From the cell containing the given text, extract its center point as (X, Y) coordinate. 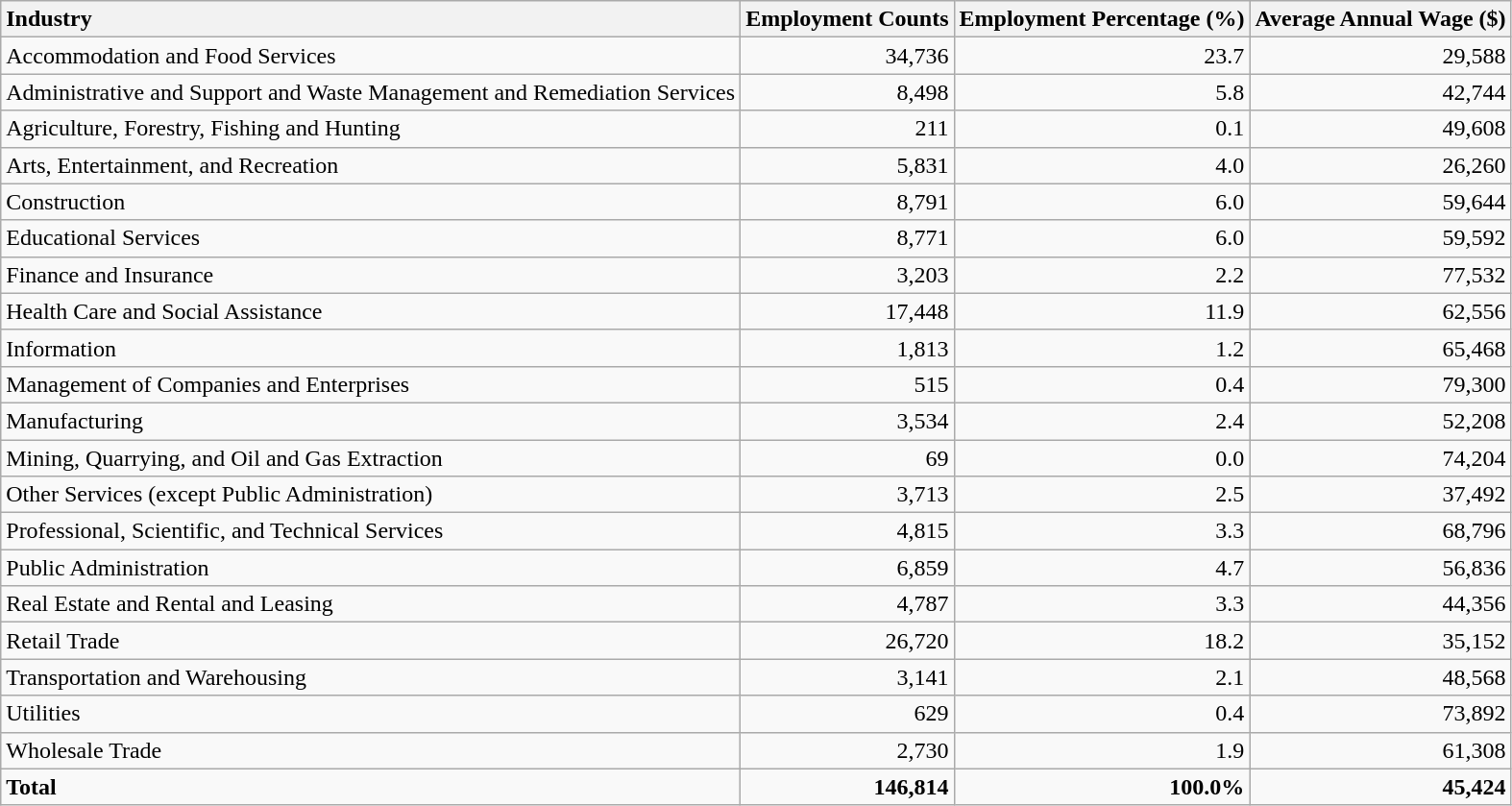
17,448 (847, 311)
1.2 (1102, 348)
2.4 (1102, 421)
8,791 (847, 202)
2.1 (1102, 677)
59,592 (1380, 238)
3,713 (847, 495)
11.9 (1102, 311)
69 (847, 458)
49,608 (1380, 129)
42,744 (1380, 92)
0.1 (1102, 129)
Real Estate and Rental and Leasing (371, 604)
100.0% (1102, 787)
Agriculture, Forestry, Fishing and Hunting (371, 129)
18.2 (1102, 641)
1.9 (1102, 750)
8,498 (847, 92)
59,644 (1380, 202)
6,859 (847, 568)
77,532 (1380, 275)
Construction (371, 202)
4.7 (1102, 568)
5.8 (1102, 92)
Finance and Insurance (371, 275)
44,356 (1380, 604)
1,813 (847, 348)
56,836 (1380, 568)
Public Administration (371, 568)
Retail Trade (371, 641)
Other Services (except Public Administration) (371, 495)
34,736 (847, 56)
4,815 (847, 531)
146,814 (847, 787)
Employment Percentage (%) (1102, 19)
2,730 (847, 750)
Transportation and Warehousing (371, 677)
3,141 (847, 677)
Average Annual Wage ($) (1380, 19)
65,468 (1380, 348)
Accommodation and Food Services (371, 56)
Management of Companies and Enterprises (371, 384)
515 (847, 384)
Manufacturing (371, 421)
Mining, Quarrying, and Oil and Gas Extraction (371, 458)
Administrative and Support and Waste Management and Remediation Services (371, 92)
61,308 (1380, 750)
74,204 (1380, 458)
29,588 (1380, 56)
Health Care and Social Assistance (371, 311)
Total (371, 787)
Educational Services (371, 238)
35,152 (1380, 641)
5,831 (847, 165)
68,796 (1380, 531)
3,203 (847, 275)
26,260 (1380, 165)
26,720 (847, 641)
37,492 (1380, 495)
45,424 (1380, 787)
8,771 (847, 238)
4,787 (847, 604)
629 (847, 714)
62,556 (1380, 311)
48,568 (1380, 677)
73,892 (1380, 714)
Professional, Scientific, and Technical Services (371, 531)
Information (371, 348)
Employment Counts (847, 19)
Arts, Entertainment, and Recreation (371, 165)
2.2 (1102, 275)
Utilities (371, 714)
Wholesale Trade (371, 750)
0.0 (1102, 458)
3,534 (847, 421)
4.0 (1102, 165)
Industry (371, 19)
2.5 (1102, 495)
23.7 (1102, 56)
211 (847, 129)
79,300 (1380, 384)
52,208 (1380, 421)
